Extract the [X, Y] coordinate from the center of the cell holding the provided text.  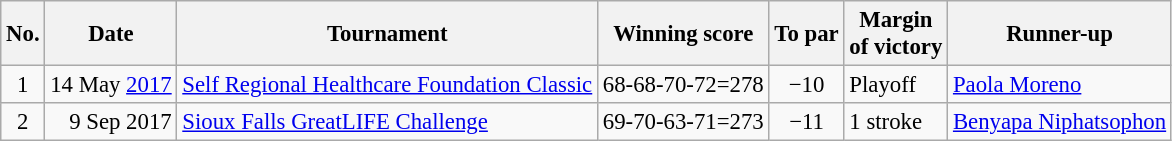
Runner-up [1060, 34]
Paola Moreno [1060, 85]
Winning score [684, 34]
Self Regional Healthcare Foundation Classic [388, 85]
No. [23, 34]
Date [111, 34]
−11 [806, 122]
Benyapa Niphatsophon [1060, 122]
−10 [806, 85]
9 Sep 2017 [111, 122]
14 May 2017 [111, 85]
1 [23, 85]
69-70-63-71=273 [684, 122]
Marginof victory [896, 34]
Tournament [388, 34]
2 [23, 122]
Sioux Falls GreatLIFE Challenge [388, 122]
68-68-70-72=278 [684, 85]
Playoff [896, 85]
1 stroke [896, 122]
To par [806, 34]
